Locate the cell with the specified text and output its (x, y) center coordinate. 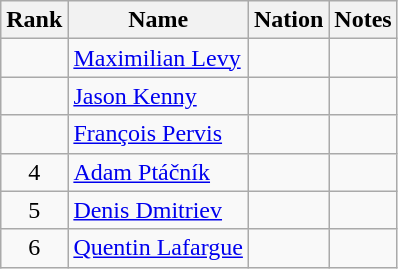
Denis Dmitriev (158, 210)
Adam Ptáčník (158, 172)
Jason Kenny (158, 96)
Notes (363, 20)
6 (34, 248)
François Pervis (158, 134)
Name (158, 20)
4 (34, 172)
Nation (288, 20)
Quentin Lafargue (158, 248)
Maximilian Levy (158, 58)
Rank (34, 20)
5 (34, 210)
